Output the (x, y) coordinate of the center of the cell containing the given text.  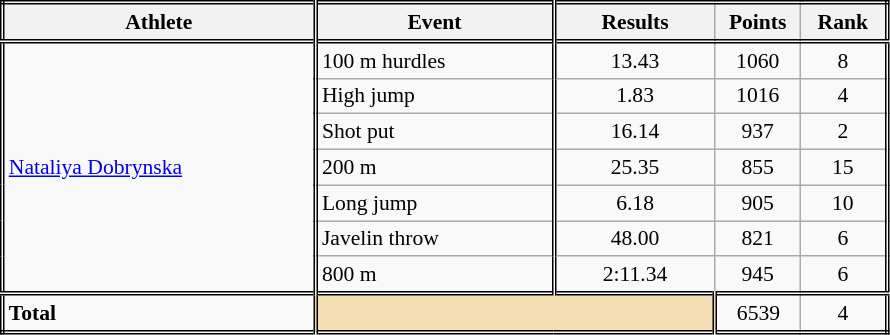
Rank (844, 22)
6539 (758, 314)
945 (758, 276)
Nataliya Dobrynska (158, 167)
Results (635, 22)
1060 (758, 60)
Shot put (434, 132)
16.14 (635, 132)
6.18 (635, 203)
Athlete (158, 22)
8 (844, 60)
2 (844, 132)
2:11.34 (635, 276)
100 m hurdles (434, 60)
1016 (758, 96)
15 (844, 168)
Points (758, 22)
855 (758, 168)
200 m (434, 168)
13.43 (635, 60)
Total (158, 314)
Javelin throw (434, 239)
High jump (434, 96)
821 (758, 239)
Event (434, 22)
48.00 (635, 239)
Long jump (434, 203)
937 (758, 132)
25.35 (635, 168)
10 (844, 203)
905 (758, 203)
1.83 (635, 96)
800 m (434, 276)
